Return the [x, y] coordinate for the center point of the cell that contains the specified text.  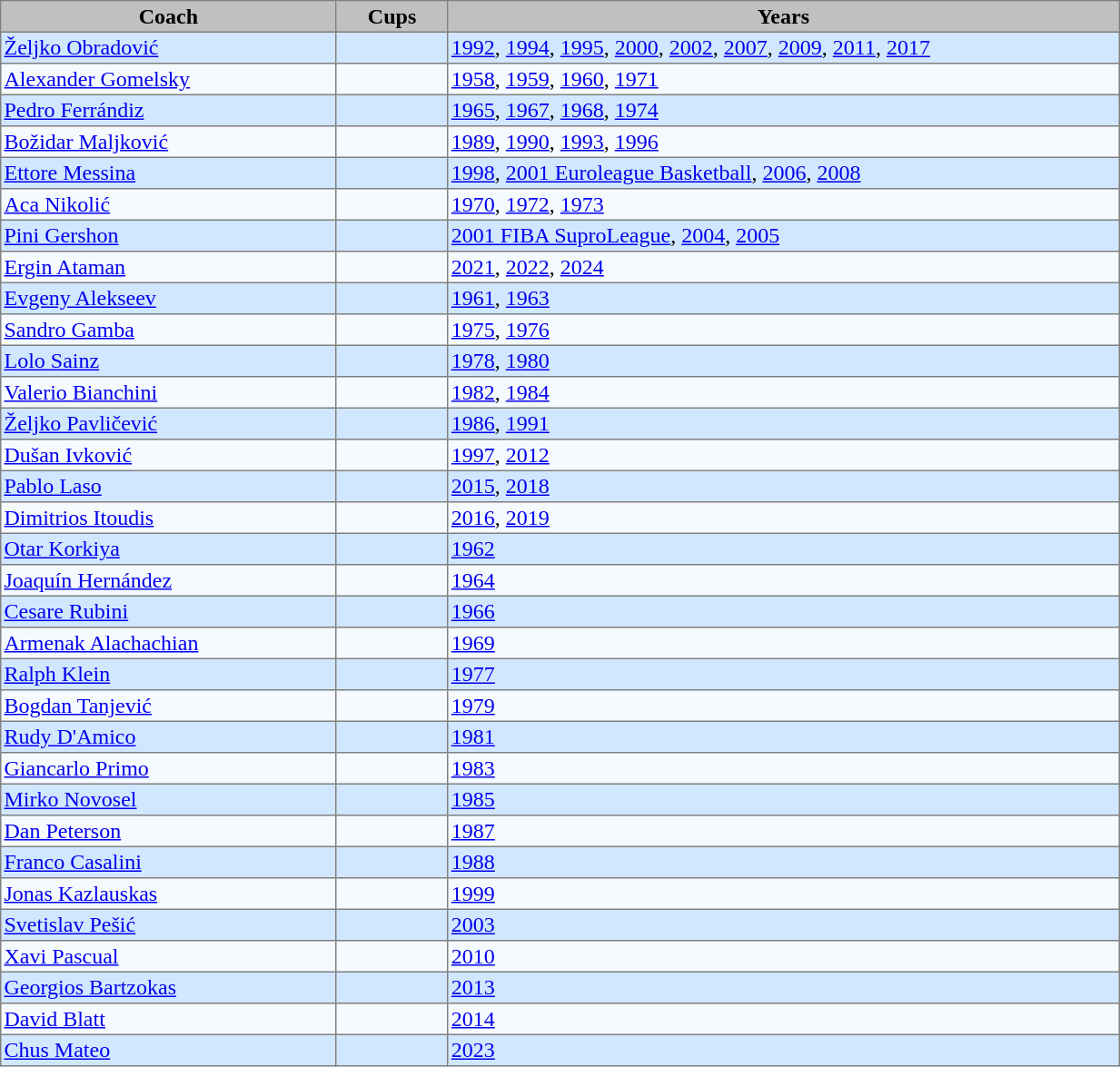
Željko Pavličević [169, 423]
Pini Gershon [169, 235]
Mirko Novosel [169, 799]
1965, 1967, 1968, 1974 [783, 110]
Coach [169, 16]
1964 [783, 580]
Chus Mateo [169, 1050]
1997, 2012 [783, 455]
Dan Peterson [169, 831]
1999 [783, 894]
Giancarlo Primo [169, 768]
1966 [783, 611]
2023 [783, 1050]
Dušan Ivković [169, 455]
Sandro Gamba [169, 330]
1961, 1963 [783, 298]
Valerio Bianchini [169, 392]
1985 [783, 799]
1988 [783, 862]
Pedro Ferrándiz [169, 110]
1977 [783, 674]
Svetislav Pešić [169, 924]
1983 [783, 768]
Cups [392, 16]
Aca Nikolić [169, 204]
2021, 2022, 2024 [783, 267]
Franco Casalini [169, 862]
Božidar Maljković [169, 142]
1962 [783, 548]
Joaquín Hernández [169, 580]
2014 [783, 1019]
Years [783, 16]
Xavi Pascual [169, 956]
1975, 1976 [783, 330]
2001 FIBA SuproLeague, 2004, 2005 [783, 235]
1958, 1959, 1960, 1971 [783, 79]
Otar Korkiya [169, 548]
1992, 1994, 1995, 2000, 2002, 2007, 2009, 2011, 2017 [783, 47]
Ralph Klein [169, 674]
2016, 2019 [783, 518]
Alexander Gomelsky [169, 79]
1998, 2001 Euroleague Basketball, 2006, 2008 [783, 173]
Rudy D'Amico [169, 736]
Cesare Rubini [169, 611]
Armenak Alachachian [169, 643]
1969 [783, 643]
Jonas Kazlauskas [169, 894]
1978, 1980 [783, 361]
1986, 1991 [783, 423]
Ergin Ataman [169, 267]
Pablo Laso [169, 486]
Željko Obradović [169, 47]
David Blatt [169, 1019]
2013 [783, 987]
1979 [783, 706]
Ettore Messina [169, 173]
Dimitrios Itoudis [169, 518]
Georgios Bartzokas [169, 987]
1981 [783, 736]
2003 [783, 924]
Evgeny Alekseev [169, 298]
1989, 1990, 1993, 1996 [783, 142]
2015, 2018 [783, 486]
Lolo Sainz [169, 361]
1987 [783, 831]
Bogdan Tanjević [169, 706]
1982, 1984 [783, 392]
2010 [783, 956]
1970, 1972, 1973 [783, 204]
